Search for the cell housing the specified text and yield its [X, Y] center coordinate. 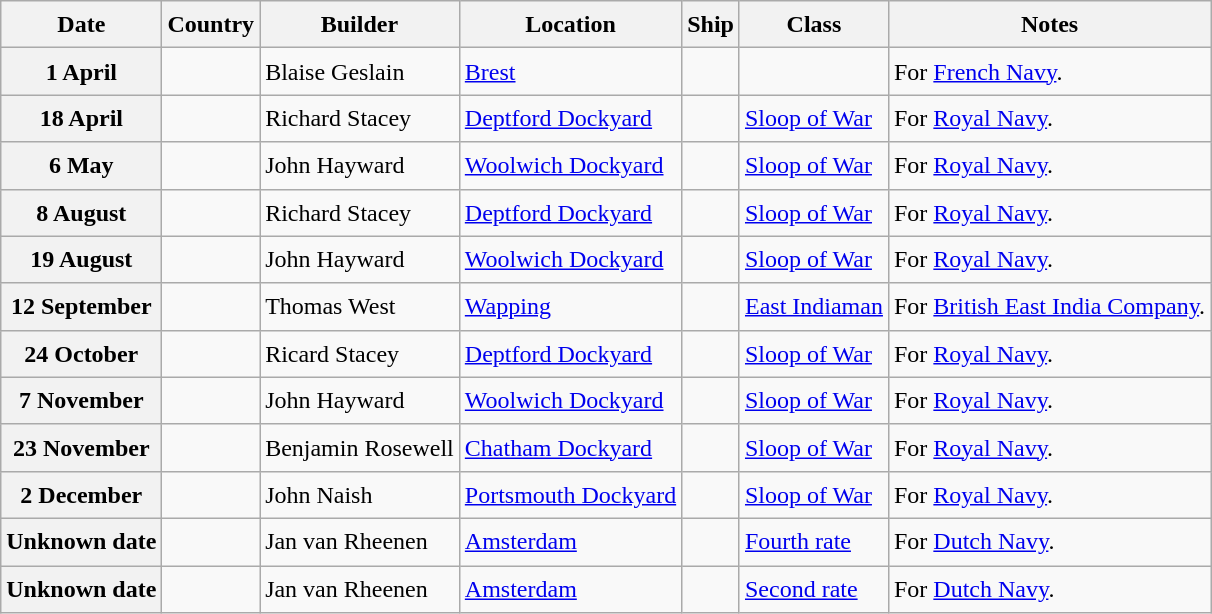
Portsmouth Dockyard [570, 494]
6 May [82, 166]
Location [570, 24]
Benjamin Rosewell [360, 448]
Fourth rate [814, 542]
East Indiaman [814, 306]
18 April [82, 118]
24 October [82, 354]
Second rate [814, 590]
1 April [82, 72]
Brest [570, 72]
Ship [711, 24]
Notes [1049, 24]
2 December [82, 494]
Country [211, 24]
12 September [82, 306]
8 August [82, 212]
Thomas West [360, 306]
Date [82, 24]
Chatham Dockyard [570, 448]
For British East India Company. [1049, 306]
Class [814, 24]
Wapping [570, 306]
23 November [82, 448]
Ricard Stacey [360, 354]
Blaise Geslain [360, 72]
For French Navy. [1049, 72]
19 August [82, 260]
John Naish [360, 494]
7 November [82, 400]
Builder [360, 24]
